Scan for the cell matching the given text and deliver its (X, Y) coordinate at center. 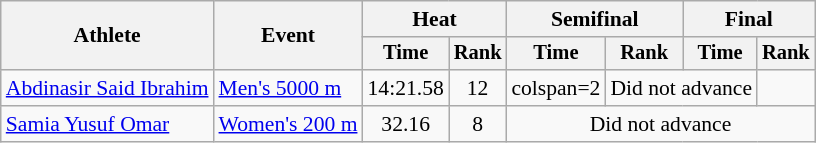
Women's 200 m (288, 124)
colspan=2 (556, 88)
Event (288, 36)
32.16 (406, 124)
Men's 5000 m (288, 88)
Athlete (108, 36)
8 (478, 124)
12 (478, 88)
Final (749, 19)
Abdinasir Said Ibrahim (108, 88)
Samia Yusuf Omar (108, 124)
Semifinal (594, 19)
Heat (435, 19)
14:21.58 (406, 88)
